Extract the [x, y] coordinate from the center of the cell holding the provided text.  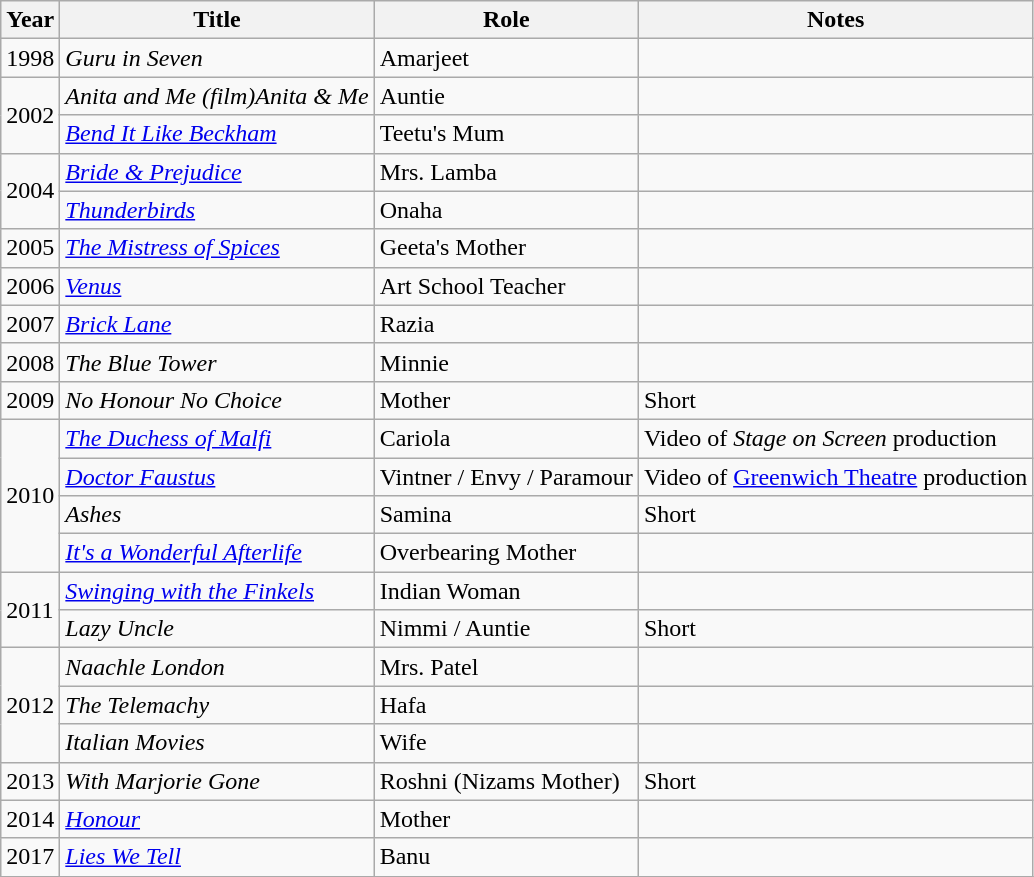
Bend It Like Beckham [217, 134]
It's a Wonderful Afterlife [217, 553]
Lazy Uncle [217, 629]
Lies We Tell [217, 857]
2005 [30, 248]
Mrs. Lamba [506, 172]
Anita and Me (film)Anita & Me [217, 96]
Role [506, 20]
Video of Greenwich Theatre production [835, 477]
The Blue Tower [217, 362]
2012 [30, 705]
The Duchess of Malfi [217, 438]
2013 [30, 781]
Guru in Seven [217, 58]
2008 [30, 362]
Cariola [506, 438]
Swinging with the Finkels [217, 591]
Nimmi / Auntie [506, 629]
No Honour No Choice [217, 400]
2014 [30, 819]
With Marjorie Gone [217, 781]
Auntie [506, 96]
2006 [30, 286]
Bride & Prejudice [217, 172]
Title [217, 20]
2002 [30, 115]
Teetu's Mum [506, 134]
2011 [30, 610]
Roshni (Nizams Mother) [506, 781]
Wife [506, 743]
Honour [217, 819]
Banu [506, 857]
Italian Movies [217, 743]
Video of Stage on Screen production [835, 438]
Doctor Faustus [217, 477]
The Telemachy [217, 705]
Onaha [506, 210]
2004 [30, 191]
Samina [506, 515]
Notes [835, 20]
Hafa [506, 705]
Brick Lane [217, 324]
1998 [30, 58]
Indian Woman [506, 591]
2017 [30, 857]
2009 [30, 400]
Overbearing Mother [506, 553]
2007 [30, 324]
Ashes [217, 515]
Year [30, 20]
Venus [217, 286]
Razia [506, 324]
Art School Teacher [506, 286]
2010 [30, 495]
Naachle London [217, 667]
Mrs. Patel [506, 667]
Vintner / Envy / Paramour [506, 477]
Amarjeet [506, 58]
Thunderbirds [217, 210]
Minnie [506, 362]
Geeta's Mother [506, 248]
The Mistress of Spices [217, 248]
